Detect which cell encompasses the target text, then output its (X, Y) center coordinate. 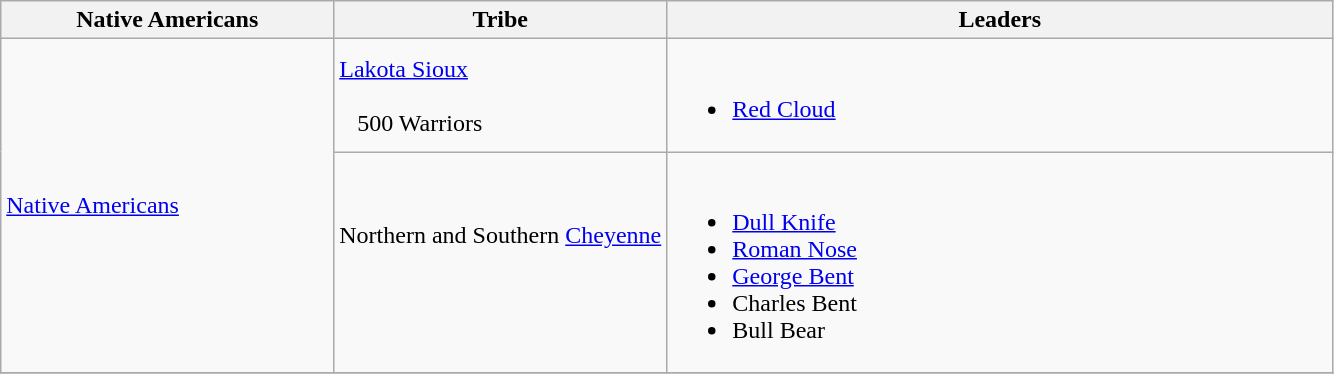
Lakota Sioux 500 Warriors (500, 96)
Northern and Southern Cheyenne (500, 262)
Tribe (500, 20)
Dull KnifeRoman NoseGeorge BentCharles BentBull Bear (1000, 262)
Leaders (1000, 20)
Red Cloud (1000, 96)
